Find where the given text appears and provide that cell's center as [x, y] coordinate. 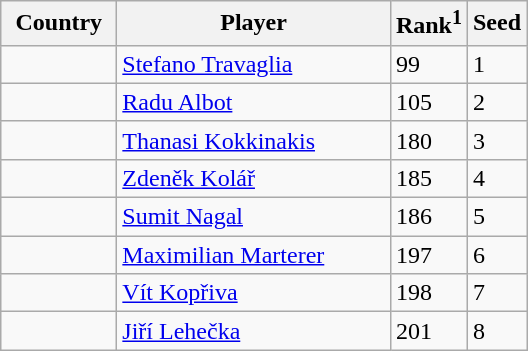
197 [428, 255]
Jiří Lehečka [254, 331]
185 [428, 178]
5 [496, 217]
99 [428, 64]
1 [496, 64]
3 [496, 140]
2 [496, 102]
201 [428, 331]
Vít Kopřiva [254, 293]
6 [496, 255]
Seed [496, 24]
Maximilian Marterer [254, 255]
Sumit Nagal [254, 217]
8 [496, 331]
Zdeněk Kolář [254, 178]
105 [428, 102]
186 [428, 217]
7 [496, 293]
Thanasi Kokkinakis [254, 140]
4 [496, 178]
Stefano Travaglia [254, 64]
198 [428, 293]
Player [254, 24]
Country [59, 24]
Rank1 [428, 24]
180 [428, 140]
Radu Albot [254, 102]
